Return the [x, y] coordinate for the center point of the cell that contains the specified text.  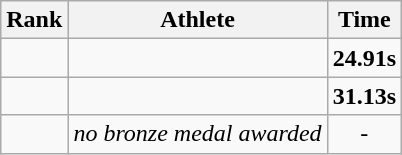
no bronze medal awarded [198, 134]
- [364, 134]
Time [364, 20]
Rank [34, 20]
24.91s [364, 58]
Athlete [198, 20]
31.13s [364, 96]
